Provide the [x, y] coordinate of the cell's center where the given text is located.  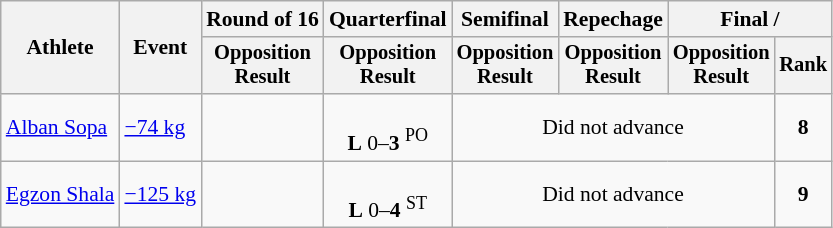
−74 kg [160, 128]
L 0–4 ST [388, 194]
−125 kg [160, 194]
Repechage [613, 19]
Rank [803, 66]
8 [803, 128]
Round of 16 [262, 19]
L 0–3 PO [388, 128]
Athlete [60, 48]
Semifinal [506, 19]
Alban Sopa [60, 128]
Quarterfinal [388, 19]
Egzon Shala [60, 194]
Final / [750, 19]
Event [160, 48]
9 [803, 194]
